Extract the [x, y] coordinate from the center of the cell holding the provided text.  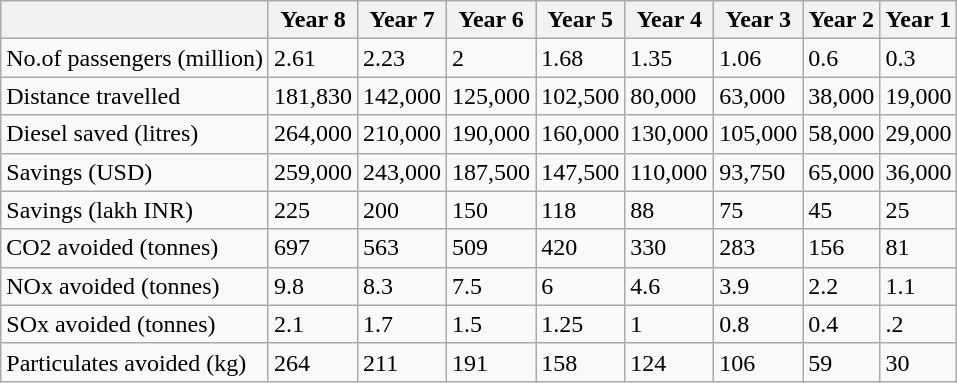
210,000 [402, 134]
420 [580, 248]
Year 5 [580, 20]
Distance travelled [135, 96]
65,000 [842, 172]
2.2 [842, 286]
187,500 [492, 172]
58,000 [842, 134]
200 [402, 210]
CO2 avoided (tonnes) [135, 248]
30 [918, 362]
1.5 [492, 324]
1.25 [580, 324]
Year 8 [312, 20]
160,000 [580, 134]
Diesel saved (litres) [135, 134]
1.06 [758, 58]
243,000 [402, 172]
191 [492, 362]
1.35 [670, 58]
NOx avoided (tonnes) [135, 286]
142,000 [402, 96]
Year 1 [918, 20]
7.5 [492, 286]
8.3 [402, 286]
Year 6 [492, 20]
0.8 [758, 324]
19,000 [918, 96]
0.6 [842, 58]
330 [670, 248]
211 [402, 362]
36,000 [918, 172]
Particulates avoided (kg) [135, 362]
225 [312, 210]
1.68 [580, 58]
38,000 [842, 96]
105,000 [758, 134]
130,000 [670, 134]
2.1 [312, 324]
Savings (USD) [135, 172]
88 [670, 210]
Year 4 [670, 20]
181,830 [312, 96]
118 [580, 210]
6 [580, 286]
93,750 [758, 172]
4.6 [670, 286]
1.1 [918, 286]
0.3 [918, 58]
Savings (lakh INR) [135, 210]
158 [580, 362]
150 [492, 210]
1 [670, 324]
63,000 [758, 96]
59 [842, 362]
124 [670, 362]
81 [918, 248]
29,000 [918, 134]
80,000 [670, 96]
Year 7 [402, 20]
2.61 [312, 58]
259,000 [312, 172]
264 [312, 362]
0.4 [842, 324]
156 [842, 248]
110,000 [670, 172]
25 [918, 210]
75 [758, 210]
190,000 [492, 134]
.2 [918, 324]
509 [492, 248]
Year 3 [758, 20]
147,500 [580, 172]
9.8 [312, 286]
2.23 [402, 58]
102,500 [580, 96]
697 [312, 248]
45 [842, 210]
264,000 [312, 134]
563 [402, 248]
3.9 [758, 286]
106 [758, 362]
125,000 [492, 96]
283 [758, 248]
SOx avoided (tonnes) [135, 324]
Year 2 [842, 20]
1.7 [402, 324]
2 [492, 58]
No.of passengers (million) [135, 58]
